Search for the cell housing the specified text and yield its [x, y] center coordinate. 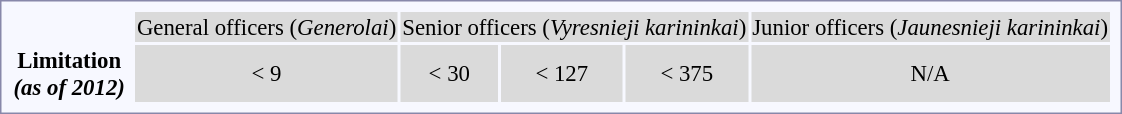
N/A [930, 74]
< 9 [266, 74]
< 127 [562, 74]
< 375 [687, 74]
< 30 [450, 74]
Limitation (as of 2012) [69, 74]
General officers (Generolai) [266, 27]
Junior officers (Jaunesnieji karininkai) [930, 27]
Senior officers (Vyresnieji karininkai) [574, 27]
